Return the (x, y) coordinate for the center point of the cell that contains the specified text.  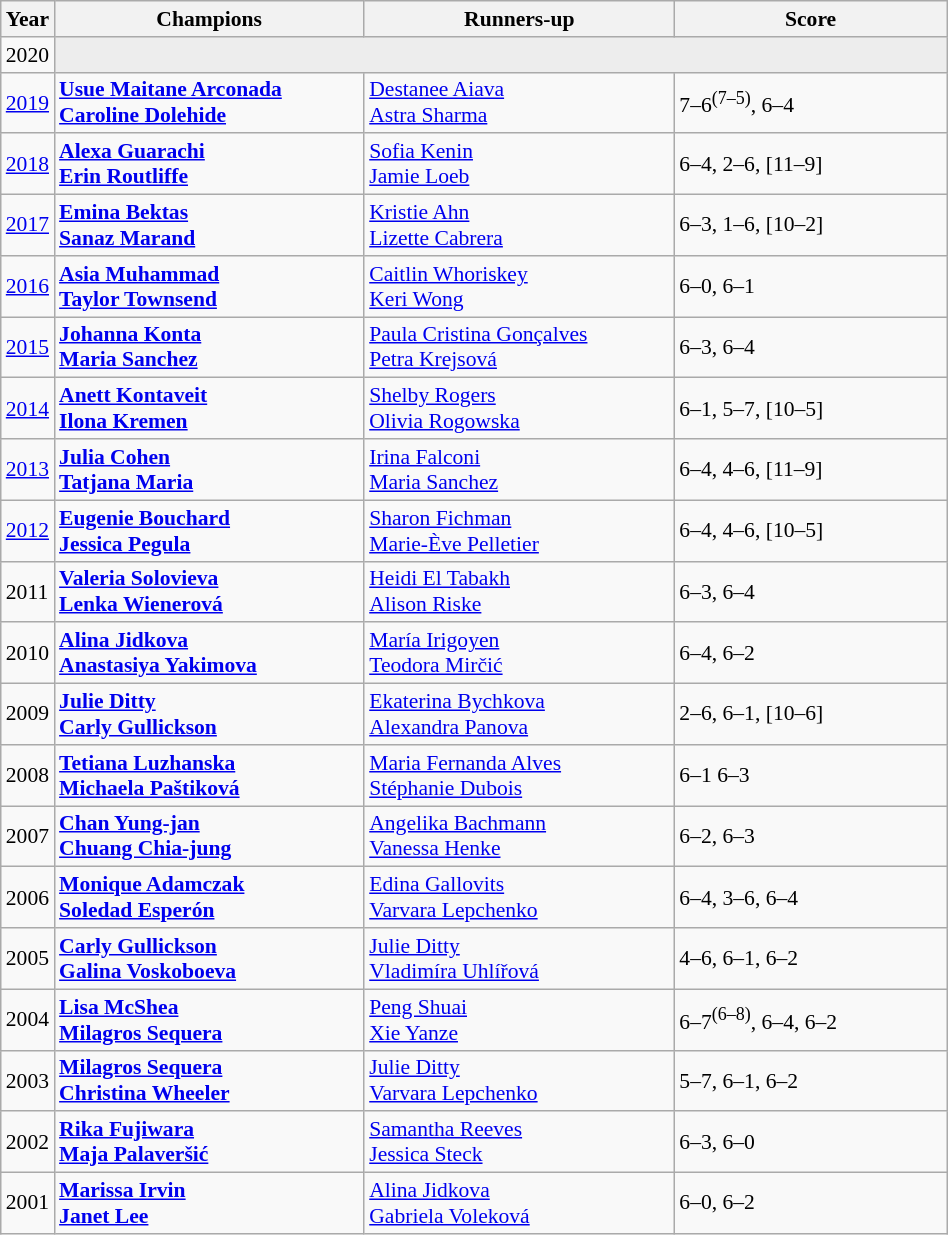
Heidi El Tabakh Alison Riske (519, 592)
María Irigoyen Teodora Mirčić (519, 654)
Emina Bektas Sanaz Marand (209, 226)
6–1 6–3 (810, 776)
Alexa Guarachi Erin Routliffe (209, 164)
Paula Cristina Gonçalves Petra Krejsová (519, 348)
2008 (28, 776)
2005 (28, 958)
2020 (28, 55)
Asia Muhammad Taylor Townsend (209, 286)
6–3, 6–0 (810, 1142)
Kristie Ahn Lizette Cabrera (519, 226)
Alina Jidkova Anastasiya Yakimova (209, 654)
2001 (28, 1204)
Usue Maitane Arconada Caroline Dolehide (209, 102)
2–6, 6–1, [10–6] (810, 714)
Alina Jidkova Gabriela Voleková (519, 1204)
Sharon Fichman Marie-Ève Pelletier (519, 530)
Julia Cohen Tatjana Maria (209, 470)
Sofia Kenin Jamie Loeb (519, 164)
6–0, 6–2 (810, 1204)
2003 (28, 1080)
Score (810, 19)
Peng Shuai Xie Yanze (519, 1020)
Year (28, 19)
6–1, 5–7, [10–5] (810, 408)
4–6, 6–1, 6–2 (810, 958)
6–7(6–8), 6–4, 6–2 (810, 1020)
2011 (28, 592)
Runners-up (519, 19)
Monique Adamczak Soledad Esperón (209, 898)
2007 (28, 836)
Milagros Sequera Christina Wheeler (209, 1080)
Shelby Rogers Olivia Rogowska (519, 408)
2006 (28, 898)
6–4, 4–6, [10–5] (810, 530)
6–4, 6–2 (810, 654)
Julie Ditty Carly Gullickson (209, 714)
2012 (28, 530)
Angelika Bachmann Vanessa Henke (519, 836)
2014 (28, 408)
Julie Ditty Varvara Lepchenko (519, 1080)
Carly Gullickson Galina Voskoboeva (209, 958)
Caitlin Whoriskey Keri Wong (519, 286)
Irina Falconi Maria Sanchez (519, 470)
2002 (28, 1142)
Maria Fernanda Alves Stéphanie Dubois (519, 776)
2017 (28, 226)
2010 (28, 654)
Destanee Aiava Astra Sharma (519, 102)
2004 (28, 1020)
2013 (28, 470)
Chan Yung-jan Chuang Chia-jung (209, 836)
Eugenie Bouchard Jessica Pegula (209, 530)
2009 (28, 714)
6–0, 6–1 (810, 286)
Julie Ditty Vladimíra Uhlířová (519, 958)
2016 (28, 286)
Edina Gallovits Varvara Lepchenko (519, 898)
7–6(7–5), 6–4 (810, 102)
Marissa Irvin Janet Lee (209, 1204)
6–4, 4–6, [11–9] (810, 470)
6–4, 3–6, 6–4 (810, 898)
5–7, 6–1, 6–2 (810, 1080)
Lisa McShea Milagros Sequera (209, 1020)
Champions (209, 19)
2018 (28, 164)
Valeria Solovieva Lenka Wienerová (209, 592)
Johanna Konta Maria Sanchez (209, 348)
2015 (28, 348)
6–3, 1–6, [10–2] (810, 226)
Anett Kontaveit Ilona Kremen (209, 408)
Rika Fujiwara Maja Palaveršić (209, 1142)
Ekaterina Bychkova Alexandra Panova (519, 714)
2019 (28, 102)
Samantha Reeves Jessica Steck (519, 1142)
6–2, 6–3 (810, 836)
Tetiana Luzhanska Michaela Paštiková (209, 776)
6–4, 2–6, [11–9] (810, 164)
